Pinpoint the cell where the given text exists, returning its [x, y] midpoint coordinate. 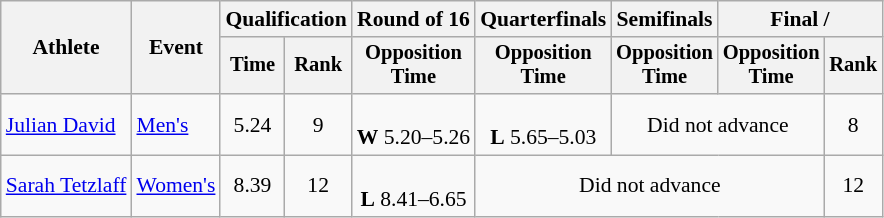
L 8.41–6.65 [414, 186]
Time [252, 66]
Athlete [66, 48]
L 5.65–5.03 [543, 124]
Quarterfinals [543, 19]
Sarah Tetzlaff [66, 186]
Final / [800, 19]
Men's [176, 124]
Julian David [66, 124]
Women's [176, 186]
W 5.20–5.26 [414, 124]
8.39 [252, 186]
9 [318, 124]
5.24 [252, 124]
8 [853, 124]
Round of 16 [414, 19]
Qualification [286, 19]
Event [176, 48]
Semifinals [664, 19]
